Locate the cell with the specified text and output its (x, y) center coordinate. 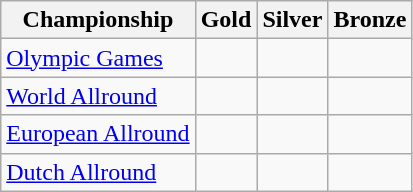
European Allround (98, 134)
Dutch Allround (98, 172)
Championship (98, 20)
Bronze (370, 20)
Silver (292, 20)
World Allround (98, 96)
Olympic Games (98, 58)
Gold (226, 20)
